Identify which cell holds the provided text, then report its (x, y) central coordinate. 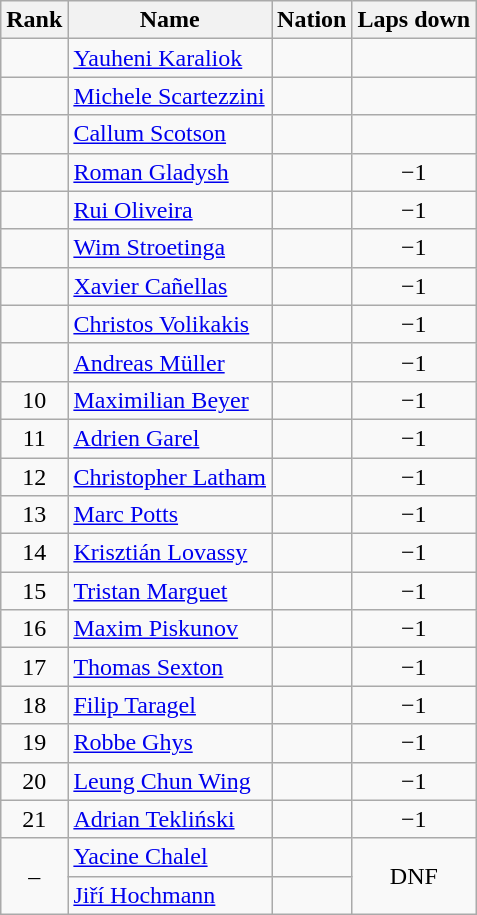
Xavier Cañellas (170, 286)
– (34, 876)
Nation (312, 20)
Yacine Chalel (170, 857)
12 (34, 477)
Jiří Hochmann (170, 895)
Filip Taragel (170, 705)
14 (34, 553)
Robbe Ghys (170, 743)
Callum Scotson (170, 134)
Tristan Marguet (170, 591)
16 (34, 629)
Yauheni Karaliok (170, 58)
Andreas Müller (170, 362)
11 (34, 438)
Christopher Latham (170, 477)
Adrian Tekliński (170, 819)
Roman Gladysh (170, 172)
17 (34, 667)
21 (34, 819)
Adrien Garel (170, 438)
Rank (34, 20)
Maximilian Beyer (170, 400)
Laps down (414, 20)
19 (34, 743)
Leung Chun Wing (170, 781)
DNF (414, 876)
Name (170, 20)
Christos Volikakis (170, 324)
Thomas Sexton (170, 667)
10 (34, 400)
Rui Oliveira (170, 210)
Maxim Piskunov (170, 629)
Marc Potts (170, 515)
Krisztián Lovassy (170, 553)
18 (34, 705)
Wim Stroetinga (170, 248)
13 (34, 515)
Michele Scartezzini (170, 96)
15 (34, 591)
20 (34, 781)
